Return [x, y] of the center of cell containing provided text 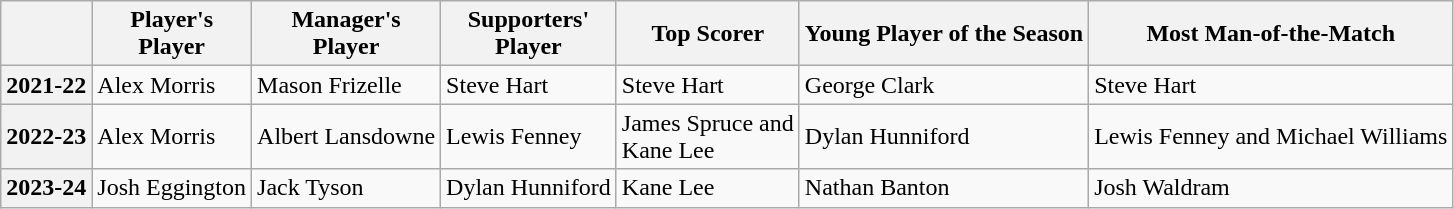
2021-22 [46, 85]
Nathan Banton [944, 188]
Lewis Fenney [529, 136]
Jack Tyson [346, 188]
George Clark [944, 85]
Supporters'Player [529, 34]
Albert Lansdowne [346, 136]
2022-23 [46, 136]
Lewis Fenney and Michael Williams [1271, 136]
Top Scorer [708, 34]
Young Player of the Season [944, 34]
Josh Waldram [1271, 188]
Player'sPlayer [172, 34]
Kane Lee [708, 188]
Manager'sPlayer [346, 34]
Josh Eggington [172, 188]
Mason Frizelle [346, 85]
2023-24 [46, 188]
Most Man-of-the-Match [1271, 34]
James Spruce andKane Lee [708, 136]
